Search for the cell housing the specified text and yield its (X, Y) center coordinate. 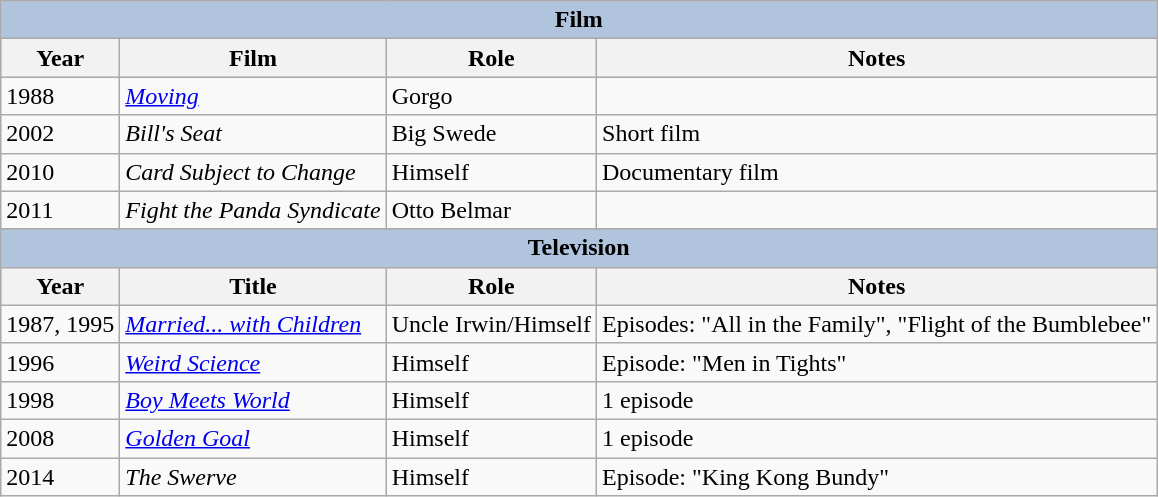
2008 (60, 438)
The Swerve (253, 477)
Episode: "Men in Tights" (877, 362)
Bill's Seat (253, 134)
1996 (60, 362)
2010 (60, 172)
Weird Science (253, 362)
Gorgo (491, 96)
Title (253, 286)
1998 (60, 400)
Moving (253, 96)
Married... with Children (253, 324)
Episodes: "All in the Family", "Flight of the Bumblebee" (877, 324)
1987, 1995 (60, 324)
2014 (60, 477)
Golden Goal (253, 438)
Television (579, 248)
1988 (60, 96)
Otto Belmar (491, 210)
Big Swede (491, 134)
Boy Meets World (253, 400)
Uncle Irwin/Himself (491, 324)
Episode: "King Kong Bundy" (877, 477)
Documentary film (877, 172)
Short film (877, 134)
2011 (60, 210)
Card Subject to Change (253, 172)
Fight the Panda Syndicate (253, 210)
2002 (60, 134)
